For the text-containing cell, return its midpoint in (X, Y) coordinate format. 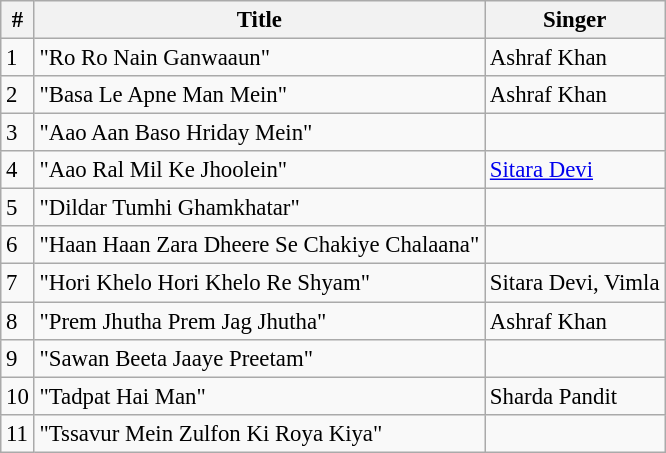
7 (18, 283)
"Dildar Tumhi Ghamkhatar" (259, 208)
10 (18, 396)
Sitara Devi, Vimla (575, 283)
"Tadpat Hai Man" (259, 396)
"Aao Ral Mil Ke Jhoolein" (259, 170)
6 (18, 245)
3 (18, 133)
Singer (575, 20)
"Ro Ro Nain Ganwaaun" (259, 58)
9 (18, 358)
"Basa Le Apne Man Mein" (259, 95)
2 (18, 95)
1 (18, 58)
5 (18, 208)
"Aao Aan Baso Hriday Mein" (259, 133)
Sitara Devi (575, 170)
Title (259, 20)
"Prem Jhutha Prem Jag Jhutha" (259, 321)
8 (18, 321)
11 (18, 433)
4 (18, 170)
# (18, 20)
Sharda Pandit (575, 396)
"Hori Khelo Hori Khelo Re Shyam" (259, 283)
"Sawan Beeta Jaaye Preetam" (259, 358)
"Tssavur Mein Zulfon Ki Roya Kiya" (259, 433)
"Haan Haan Zara Dheere Se Chakiye Chalaana" (259, 245)
